Identify which cell holds the provided text, then report its [X, Y] central coordinate. 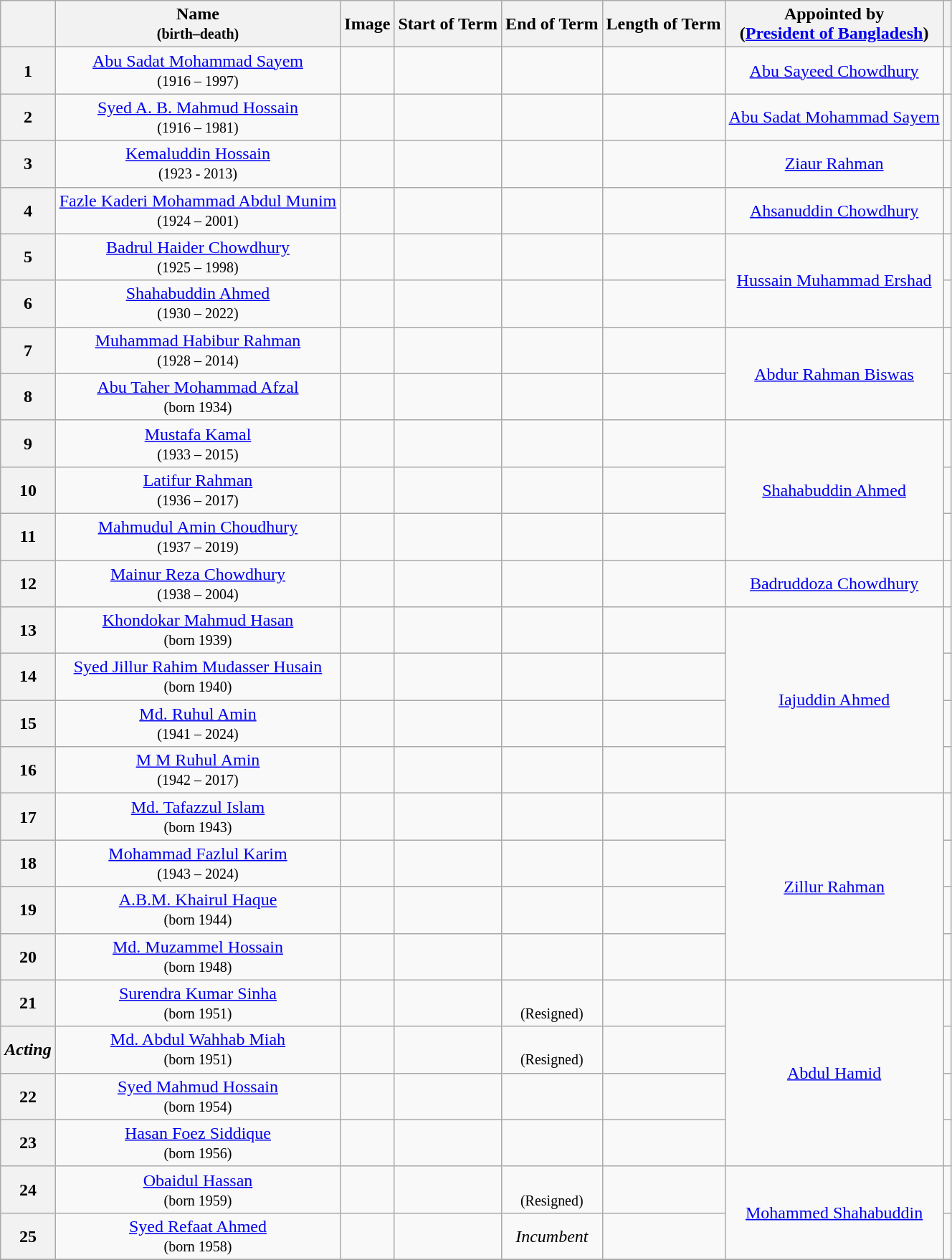
Abdul Hamid [834, 1073]
Abdur Rahman Biswas [834, 373]
18 [28, 863]
Khondokar Mahmud Hasan(born 1939) [198, 631]
Mainur Reza Chowdhury(1938 – 2004) [198, 583]
Mohammad Fazlul Karim(1943 – 2024) [198, 863]
22 [28, 1097]
10 [28, 490]
Iajuddin Ahmed [834, 700]
Acting [28, 1049]
25 [28, 1236]
3 [28, 163]
Md. Abdul Wahhab Miah(born 1951) [198, 1049]
15 [28, 724]
Abu Sadat Mohammad Sayem(1916 – 1997) [198, 70]
Shahabuddin Ahmed(1930 – 2022) [198, 304]
Hussain Muhammad Ershad [834, 280]
Latifur Rahman(1936 – 2017) [198, 490]
Surendra Kumar Sinha(born 1951) [198, 1003]
Abu Sayeed Chowdhury [834, 70]
Mustafa Kamal(1933 – 2015) [198, 443]
12 [28, 583]
Zillur Rahman [834, 887]
5 [28, 257]
24 [28, 1190]
Shahabuddin Ahmed [834, 490]
20 [28, 956]
M M Ruhul Amin(1942 – 2017) [198, 770]
19 [28, 910]
Md. Muzammel Hossain(born 1948) [198, 956]
Md. Tafazzul Islam(born 1943) [198, 817]
Ziaur Rahman [834, 163]
4 [28, 211]
14 [28, 677]
Hasan Foez Siddique(born 1956) [198, 1142]
Length of Term [664, 24]
Syed Jillur Rahim Mudasser Husain(born 1940) [198, 677]
Mohammed Shahabuddin [834, 1213]
6 [28, 304]
Muhammad Habibur Rahman(1928 – 2014) [198, 350]
Start of Term [448, 24]
Incumbent [552, 1236]
Abu Sadat Mohammad Sayem [834, 118]
Syed Refaat Ahmed(born 1958) [198, 1236]
Syed A. B. Mahmud Hossain(1916 – 1981) [198, 118]
Badruddoza Chowdhury [834, 583]
Syed Mahmud Hossain(born 1954) [198, 1097]
8 [28, 397]
13 [28, 631]
16 [28, 770]
Appointed by(President of Bangladesh) [834, 24]
Kemaluddin Hossain(1923 - 2013) [198, 163]
11 [28, 536]
2 [28, 118]
A.B.M. Khairul Haque(born 1944) [198, 910]
Ahsanuddin Chowdhury [834, 211]
17 [28, 817]
Mahmudul Amin Choudhury(1937 – 2019) [198, 536]
End of Term [552, 24]
Name(birth–death) [198, 24]
Badrul Haider Chowdhury(1925 – 1998) [198, 257]
23 [28, 1142]
7 [28, 350]
21 [28, 1003]
Fazle Kaderi Mohammad Abdul Munim(1924 – 2001) [198, 211]
Abu Taher Mohammad Afzal(born 1934) [198, 397]
Md. Ruhul Amin(1941 – 2024) [198, 724]
1 [28, 70]
9 [28, 443]
Obaidul Hassan(born 1959) [198, 1190]
Image [367, 24]
